Pinpoint the cell where the given text exists, returning its (X, Y) midpoint coordinate. 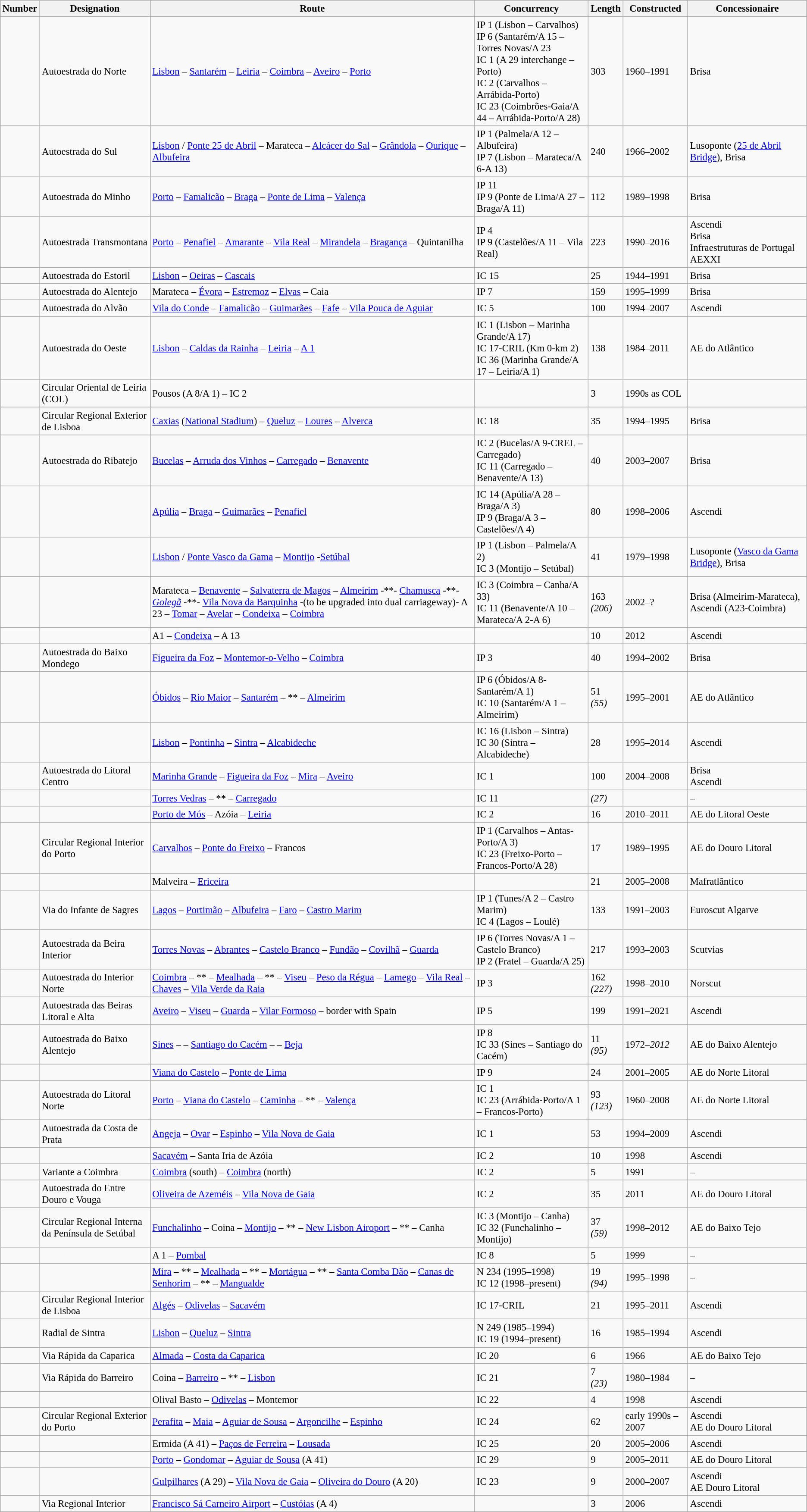
A 1 – Pombal (312, 1255)
19 (94) (606, 1278)
Autoestrada Transmontana (95, 242)
1989–1998 (655, 197)
IC 3 (Montijo – Canha)IC 32 (Funchalinho – Montijo) (532, 1228)
Via do Infante de Sagres (95, 910)
Pousos (A 8/A 1) – IC 2 (312, 393)
1994–1995 (655, 421)
Porto de Mós – Azóia – Leiria (312, 814)
2002–? (655, 602)
2004–2008 (655, 776)
Sacavém – Santa Iria de Azóia (312, 1156)
2005–2008 (655, 882)
223 (606, 242)
Ascendi AE Douro Litoral (748, 1481)
Autoestrada do Sul (95, 152)
1984–2011 (655, 348)
A1 – Condeixa – A 13 (312, 636)
IP 8IC 33 (Sines – Santiago do Cacém) (532, 1044)
1991–2003 (655, 910)
Autoestrada das Beiras Litoral e Alta (95, 1011)
IP 9 (532, 1072)
2011 (655, 1194)
Viana do Castelo – Ponte de Lima (312, 1072)
Autoestrada do Baixo Alentejo (95, 1044)
Torres Novas – Abrantes – Castelo Branco – Fundão – Covilhã – Guarda (312, 949)
IC 2 (Bucelas/A 9-CREL – Carregado)IC 11 (Carregado – Benavente/A 13) (532, 460)
41 (606, 557)
Via Regional Interior (95, 1504)
IC 24 (532, 1421)
AE do Baixo Alentejo (748, 1044)
2003–2007 (655, 460)
Via Rápida do Barreiro (95, 1377)
Autoestrada do Litoral Norte (95, 1100)
Gulpilhares (A 29) – Vila Nova de Gaia – Oliveira do Douro (A 20) (312, 1481)
Mafratlântico (748, 882)
Olival Basto – Odivelas – Montemor (312, 1399)
Autoestrada do Alvão (95, 308)
Autoestrada do Interior Norte (95, 983)
IC 25 (532, 1443)
Circular Regional Interior do Porto (95, 848)
IP 5 (532, 1011)
1990–2016 (655, 242)
1999 (655, 1255)
1994–2009 (655, 1134)
Autoestrada do Litoral Centro (95, 776)
Figueira da Foz – Montemor-o-Velho – Coimbra (312, 658)
IC 3 (Coimbra – Canha/A 33)IC 11 (Benavente/A 10 – Marateca/A 2-A 6) (532, 602)
Aveiro – Viseu – Guarda – Vilar Formoso – border with Spain (312, 1011)
Algés – Odivelas – Sacavém (312, 1305)
Circular Regional Interior de Lisboa (95, 1305)
Number (20, 9)
IP 1 (Carvalhos – Antas-Porto/A 3)IC 23 (Freixo-Porto – Francos-Porto/A 28) (532, 848)
Caxias (National Stadium) – Queluz – Loures – Alverca (312, 421)
IC 8 (532, 1255)
1979–1998 (655, 557)
37 (59) (606, 1228)
Circular Regional Interna da Península de Setúbal (95, 1228)
Autoestrada do Entre Douro e Vouga (95, 1194)
Apúlia – Braga – Guimarães – Penafiel (312, 511)
Lisbon – Oeiras – Cascais (312, 276)
Bucelas – Arruda dos Vinhos – Carregado – Benavente (312, 460)
IP 1 (Palmela/A 12 – Albufeira) IP 7 (Lisbon – Marateca/A 6-A 13) (532, 152)
IC 29 (532, 1459)
Autoestrada do Oeste (95, 348)
25 (606, 276)
159 (606, 292)
1990s as COL (655, 393)
IP 1 (Lisbon – Palmela/A 2)IC 3 (Montijo – Setúbal) (532, 557)
51 (55) (606, 698)
11 (95) (606, 1044)
Brisa Ascendi (748, 776)
Marateca – Évora – Estremoz – Elvas – Caia (312, 292)
IP 11IP 9 (Ponte de Lima/A 27 – Braga/A 11) (532, 197)
Length (606, 9)
2000–2007 (655, 1481)
1998–2006 (655, 511)
Circular Regional Exterior do Porto (95, 1421)
1980–1984 (655, 1377)
1985–1994 (655, 1333)
IC 22 (532, 1399)
Autoestrada do Norte (95, 71)
Carvalhos – Ponte do Freixo – Francos (312, 848)
1989–1995 (655, 848)
Route (312, 9)
Vila do Conde – Famalicão – Guimarães – Fafe – Vila Pouca de Aguiar (312, 308)
N 249 (1985–1994)IC 19 (1994–present) (532, 1333)
Designation (95, 9)
217 (606, 949)
Francisco Sá Carneiro Airport – Custóias (A 4) (312, 1504)
1994–2007 (655, 308)
2001–2005 (655, 1072)
Sines – – Santiago do Cacém – – Beja (312, 1044)
2012 (655, 636)
Coimbra – ** – Mealhada – ** – Viseu – Peso da Régua – Lamego – Vila Real – Chaves – Vila Verde da Raia (312, 983)
1960–2008 (655, 1100)
IC 17-CRIL (532, 1305)
Lisbon / Ponte 25 de Abril – Marateca – Alcácer do Sal – Grândola – Ourique – Albufeira (312, 152)
Lisbon – Santarém – Leiria – Coimbra – Aveiro – Porto (312, 71)
IP 4IP 9 (Castelões/A 11 – Vila Real) (532, 242)
IC 5 (532, 308)
Óbidos – Rio Maior – Santarém – ** – Almeirim (312, 698)
28 (606, 742)
163(206) (606, 602)
Autoestrada da Beira Interior (95, 949)
Porto – Gondomar – Aguiar de Sousa (A 41) (312, 1459)
2010–2011 (655, 814)
162 (227) (606, 983)
Marinha Grande – Figueira da Foz – Mira – Aveiro (312, 776)
Porto – Penafiel – Amarante – Vila Real – Mirandela – Bragança – Quintanilha (312, 242)
Coina – Barreiro – ** – Lisbon (312, 1377)
4 (606, 1399)
IC 1 (Lisbon – Marinha Grande/A 17)IC 17-CRIL (Km 0-km 2)IC 36 (Marinha Grande/A 17 – Leiria/A 1) (532, 348)
IC 16 (Lisbon – Sintra)IC 30 (Sintra – Alcabideche) (532, 742)
7 (23) (606, 1377)
IP 1 (Tunes/A 2 – Castro Marim)IC 4 (Lagos – Loulé) (532, 910)
Brisa (Almeirim-Marateca), Ascendi (A23-Coimbra) (748, 602)
138 (606, 348)
2005–2011 (655, 1459)
Angeja – Ovar – Espinho – Vila Nova de Gaia (312, 1134)
1993–2003 (655, 949)
1972–2012 (655, 1044)
Autoestrada da Costa de Prata (95, 1134)
Porto – Famalicão – Braga – Ponte de Lima – Valença (312, 197)
IC 18 (532, 421)
93 (123) (606, 1100)
Scutvias (748, 949)
IP 6 (Torres Novas/A 1 – Castelo Branco)IP 2 (Fratel – Guarda/A 25) (532, 949)
80 (606, 511)
Concessionaire (748, 9)
AE do Litoral Oeste (748, 814)
1991–2021 (655, 1011)
6 (606, 1355)
2006 (655, 1504)
Variante a Coimbra (95, 1172)
Malveira – Ericeira (312, 882)
1995–2011 (655, 1305)
Euroscut Algarve (748, 910)
Autoestrada do Alentejo (95, 292)
24 (606, 1072)
1995–2014 (655, 742)
Ascendi AE do Douro Litoral (748, 1421)
Oliveira de Azeméis – Vila Nova de Gaia (312, 1194)
133 (606, 910)
IC 1IC 23 (Arrábida-Porto/A 1 – Francos-Porto) (532, 1100)
303 (606, 71)
1960–1991 (655, 71)
Lisbon – Queluz – Sintra (312, 1333)
1966–2002 (655, 152)
IP 6 (Óbidos/A 8-Santarém/A 1)IC 10 (Santarém/A 1 – Almeirim) (532, 698)
Porto – Viana do Castelo – Caminha – ** – Valença (312, 1100)
Torres Vedras – ** – Carregado (312, 798)
Autoestrada do Estoril (95, 276)
IC 23 (532, 1481)
IP 7 (532, 292)
Radial de Sintra (95, 1333)
53 (606, 1134)
Circular Oriental de Leiria (COL) (95, 393)
Ermida (A 41) – Paços de Ferreira – Lousada (312, 1443)
1994–2002 (655, 658)
N 234 (1995–1998) IC 12 (1998–present) (532, 1278)
1991 (655, 1172)
1995–2001 (655, 698)
62 (606, 1421)
(27) (606, 798)
1998–2012 (655, 1228)
Autoestrada do Baixo Mondego (95, 658)
Funchalinho – Coina – Montijo – ** – New Lisbon Airoport – ** – Canha (312, 1228)
IC 20 (532, 1355)
IC 14 (Apúlia/A 28 – Braga/A 3)IP 9 (Braga/A 3 – Castelões/A 4) (532, 511)
Lagos – Portimão – Albufeira – Faro – Castro Marim (312, 910)
Autoestrada do Minho (95, 197)
20 (606, 1443)
Norscut (748, 983)
Lisbon / Ponte Vasco da Gama – Montijo -Setúbal (312, 557)
1966 (655, 1355)
17 (606, 848)
240 (606, 152)
IC 21 (532, 1377)
Lisbon – Pontinha – Sintra – Alcabideche (312, 742)
199 (606, 1011)
Constructed (655, 9)
Coimbra (south) – Coimbra (north) (312, 1172)
Mira – ** – Mealhada – ** – Mortágua – ** – Santa Comba Dão – Canas de Senhorim – ** – Mangualde (312, 1278)
Lusoponte (25 de Abril Bridge), Brisa (748, 152)
1995–1999 (655, 292)
1998–2010 (655, 983)
Lusoponte (Vasco da Gama Bridge), Brisa (748, 557)
Perafita – Maia – Aguiar de Sousa – Argoncilhe – Espinho (312, 1421)
Lisbon – Caldas da Rainha – Leiria – A 1 (312, 348)
1944–1991 (655, 276)
IC 11 (532, 798)
Concurrency (532, 9)
Almada – Costa da Caparica (312, 1355)
early 1990s – 2007 (655, 1421)
Ascendi Brisa Infraestruturas de Portugal AEXXI (748, 242)
Via Rápida da Caparica (95, 1355)
1995–1998 (655, 1278)
Autoestrada do Ribatejo (95, 460)
IC 15 (532, 276)
2005–2006 (655, 1443)
112 (606, 197)
Circular Regional Exterior de Lisboa (95, 421)
